Return [X, Y] of the center of cell containing provided text 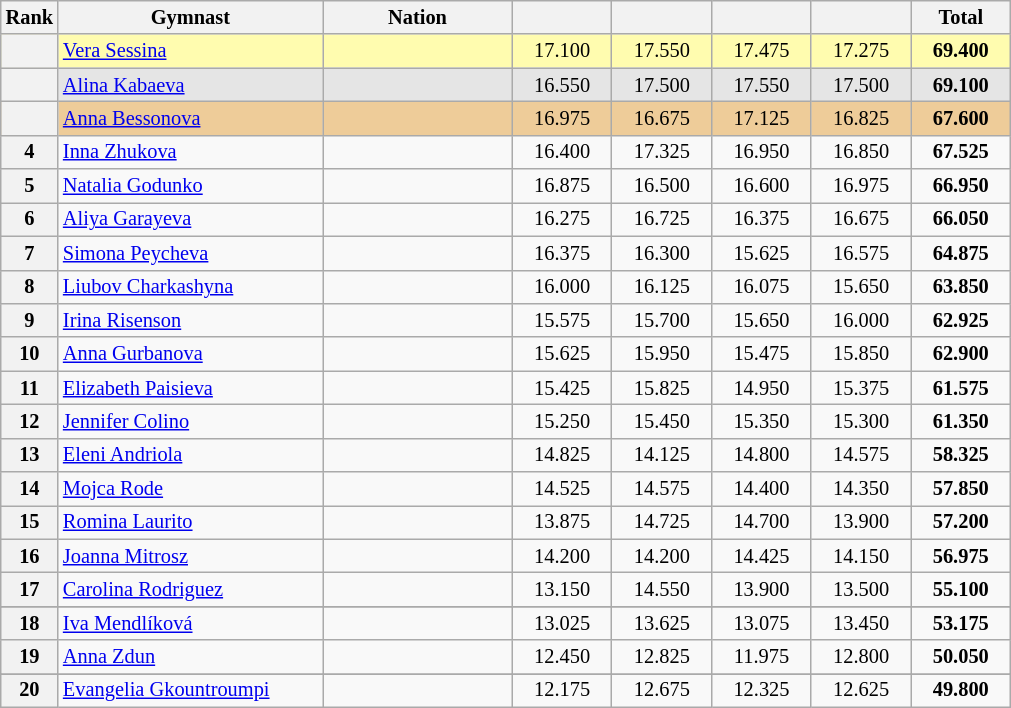
8 [30, 287]
16.275 [562, 219]
Anna Zdun [190, 657]
Irina Risenson [190, 320]
13.500 [861, 589]
Inna Zhukova [190, 152]
Joanna Mitrosz [190, 556]
61.575 [961, 388]
15.425 [562, 388]
17 [30, 589]
Alina Kabaeva [190, 85]
14.800 [762, 455]
Nation [418, 17]
12.450 [562, 657]
Gymnast [190, 17]
Rank [30, 17]
14.125 [662, 455]
69.100 [961, 85]
12.825 [662, 657]
15.450 [662, 421]
14.400 [762, 489]
14.700 [762, 522]
Carolina Rodriguez [190, 589]
17.125 [762, 118]
56.975 [961, 556]
14.425 [762, 556]
50.050 [961, 657]
19 [30, 657]
15.250 [562, 421]
11.975 [762, 657]
13.025 [562, 623]
15.475 [762, 354]
17.325 [662, 152]
Evangelia Gkountroumpi [190, 690]
Total [961, 17]
11 [30, 388]
16.075 [762, 287]
Aliya Garayeva [190, 219]
10 [30, 354]
13.625 [662, 623]
57.200 [961, 522]
20 [30, 690]
12.175 [562, 690]
14.150 [861, 556]
12 [30, 421]
16.550 [562, 85]
Anna Bessonova [190, 118]
15.825 [662, 388]
66.950 [961, 186]
Mojca Rode [190, 489]
14.350 [861, 489]
9 [30, 320]
13.150 [562, 589]
15.375 [861, 388]
17.475 [762, 51]
16.725 [662, 219]
16.400 [562, 152]
16.600 [762, 186]
17.275 [861, 51]
5 [30, 186]
49.800 [961, 690]
13.450 [861, 623]
16.300 [662, 253]
13.075 [762, 623]
14 [30, 489]
53.175 [961, 623]
16.575 [861, 253]
14.825 [562, 455]
15.950 [662, 354]
Vera Sessina [190, 51]
69.400 [961, 51]
Romina Laurito [190, 522]
12.625 [861, 690]
64.875 [961, 253]
57.850 [961, 489]
12.325 [762, 690]
7 [30, 253]
16.500 [662, 186]
14.950 [762, 388]
15.575 [562, 320]
67.525 [961, 152]
Natalia Godunko [190, 186]
16.850 [861, 152]
Liubov Charkashyna [190, 287]
Elizabeth Paisieva [190, 388]
16.950 [762, 152]
Eleni Andriola [190, 455]
66.050 [961, 219]
61.350 [961, 421]
62.900 [961, 354]
55.100 [961, 589]
4 [30, 152]
14.525 [562, 489]
15.700 [662, 320]
63.850 [961, 287]
Simona Peycheva [190, 253]
Anna Gurbanova [190, 354]
18 [30, 623]
Jennifer Colino [190, 421]
15.300 [861, 421]
Iva Mendlíková [190, 623]
16.825 [861, 118]
12.675 [662, 690]
15.350 [762, 421]
67.600 [961, 118]
16.875 [562, 186]
14.725 [662, 522]
15.850 [861, 354]
62.925 [961, 320]
13 [30, 455]
16.125 [662, 287]
58.325 [961, 455]
16 [30, 556]
14.550 [662, 589]
15 [30, 522]
17.100 [562, 51]
6 [30, 219]
12.800 [861, 657]
13.875 [562, 522]
